Output the [x, y] coordinate of the center of the cell containing the given text.  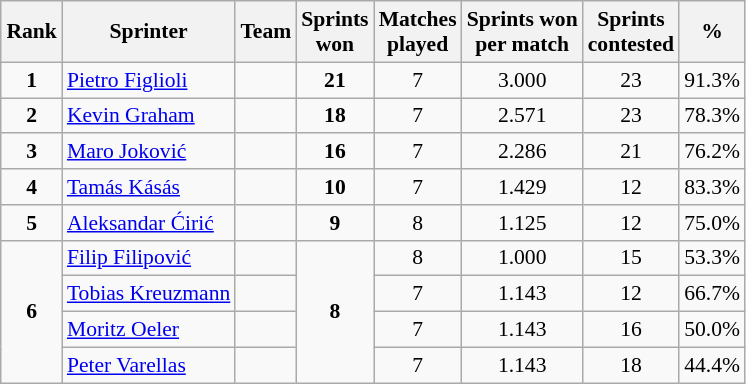
3.000 [522, 80]
Tamás Kásás [148, 187]
Sprintscontested [631, 32]
Moritz Oeler [148, 330]
Tobias Kreuzmann [148, 294]
Team [266, 32]
2.286 [522, 152]
Filip Filipović [148, 258]
Sprints wonper match [522, 32]
10 [334, 187]
78.3% [712, 116]
1.000 [522, 258]
76.2% [712, 152]
44.4% [712, 365]
75.0% [712, 223]
1.125 [522, 223]
5 [32, 223]
50.0% [712, 330]
2 [32, 116]
Aleksandar Ćirić [148, 223]
6 [32, 311]
91.3% [712, 80]
1 [32, 80]
Sprinter [148, 32]
9 [334, 223]
% [712, 32]
15 [631, 258]
1.429 [522, 187]
53.3% [712, 258]
Pietro Figlioli [148, 80]
Peter Varellas [148, 365]
Kevin Graham [148, 116]
66.7% [712, 294]
2.571 [522, 116]
Rank [32, 32]
Maro Joković [148, 152]
4 [32, 187]
3 [32, 152]
83.3% [712, 187]
Sprintswon [334, 32]
Matchesplayed [418, 32]
